Output the [x, y] coordinate of the center of the cell containing the given text.  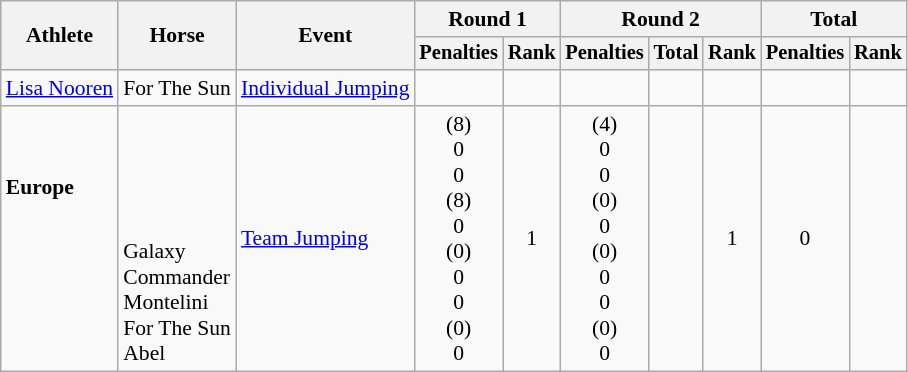
(4)00(0)0(0)00(0)0 [604, 238]
For The Sun [177, 88]
Round 2 [660, 19]
Europe [60, 238]
Horse [177, 36]
(8)00(8)0(0)00(0)0 [458, 238]
Team Jumping [326, 238]
Lisa Nooren [60, 88]
Round 1 [487, 19]
GalaxyCommanderMonteliniFor The SunAbel [177, 238]
Individual Jumping [326, 88]
Athlete [60, 36]
Event [326, 36]
0 [805, 238]
